Return the (x, y) coordinate for the center point of the cell that contains the specified text.  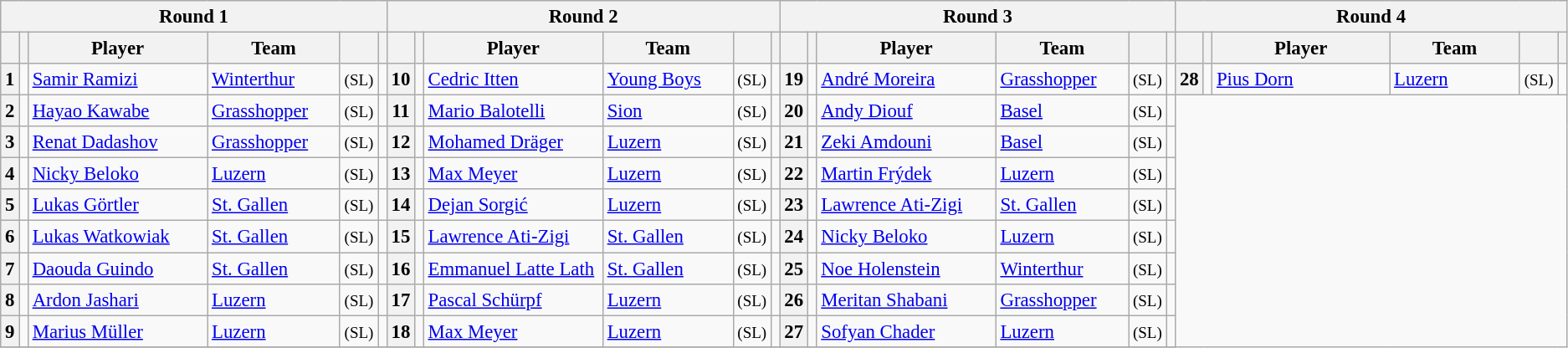
Noe Holenstein (906, 269)
Hayao Kawabe (117, 111)
13 (400, 174)
Round 3 (977, 17)
14 (400, 205)
9 (10, 331)
Marius Müller (117, 331)
10 (400, 79)
3 (10, 142)
1 (10, 79)
11 (400, 111)
Sion (668, 111)
7 (10, 269)
24 (793, 237)
27 (793, 331)
Round 2 (583, 17)
26 (793, 299)
Meritan Shabani (906, 299)
Lukas Watkowiak (117, 237)
Pascal Schürpf (513, 299)
Pius Dorn (1301, 79)
Round 4 (1371, 17)
Renat Dadashov (117, 142)
12 (400, 142)
25 (793, 269)
Round 1 (194, 17)
22 (793, 174)
15 (400, 237)
Dejan Sorgić (513, 205)
Ardon Jashari (117, 299)
17 (400, 299)
5 (10, 205)
Andy Diouf (906, 111)
Lukas Görtler (117, 205)
Martin Frýdek (906, 174)
Zeki Amdouni (906, 142)
2 (10, 111)
20 (793, 111)
Daouda Guindo (117, 269)
Emmanuel Latte Lath (513, 269)
18 (400, 331)
23 (793, 205)
4 (10, 174)
16 (400, 269)
Mohamed Dräger (513, 142)
21 (793, 142)
28 (1190, 79)
Cedric Itten (513, 79)
6 (10, 237)
André Moreira (906, 79)
Mario Balotelli (513, 111)
Young Boys (668, 79)
Samir Ramizi (117, 79)
Sofyan Chader (906, 331)
8 (10, 299)
19 (793, 79)
